Identify which cell holds the provided text, then report its [X, Y] central coordinate. 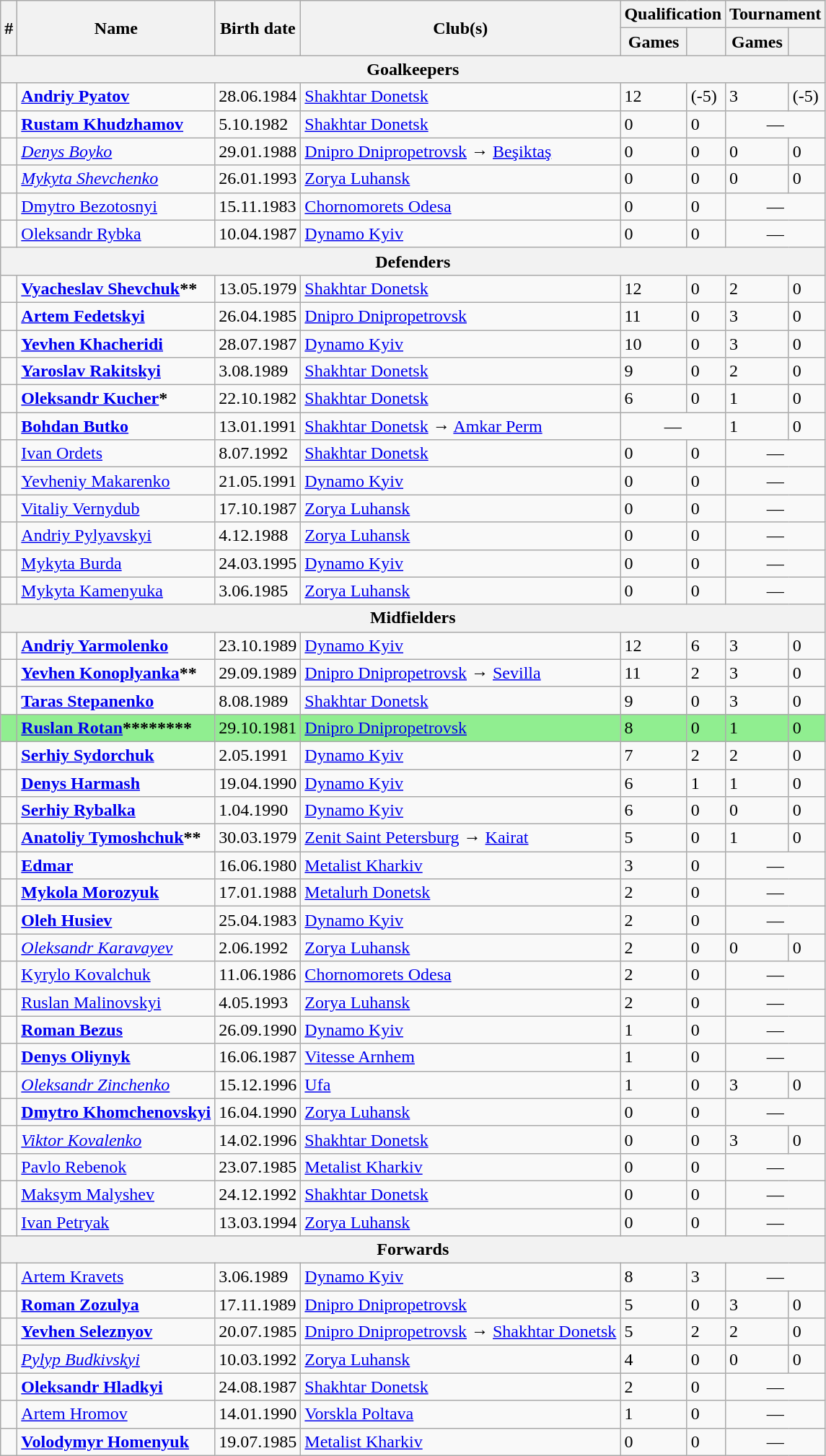
19.04.1990 [258, 782]
Pavlo Rebenok [116, 1167]
Vorskla Poltava [460, 1414]
24.03.1995 [258, 563]
3.06.1989 [258, 1277]
20.07.1985 [258, 1332]
Anatoliy Tymoshchuk** [116, 838]
28.07.1987 [258, 344]
Roman Zozulya [116, 1305]
Taras Stepanenko [116, 700]
Rustam Khudzhamov [116, 124]
23.10.1989 [258, 645]
22.10.1982 [258, 399]
2.05.1991 [258, 755]
26.01.1993 [258, 179]
10.03.1992 [258, 1359]
Name [116, 28]
Andriy Pylyavskyi [116, 536]
19.07.1985 [258, 1442]
Denys Oliynyk [116, 1057]
Ruslan Malinovskyi [116, 1002]
16.06.1987 [258, 1057]
13.01.1991 [258, 426]
Yevhen Khacheridi [116, 344]
Shakhtar Donetsk → Amkar Perm [460, 426]
14.02.1996 [258, 1139]
Yevhen Seleznyov [116, 1332]
24.08.1987 [258, 1387]
Ivan Ordets [116, 454]
Oleksandr Hladkyi [116, 1387]
Oleksandr Kucher* [116, 399]
Defenders [413, 261]
13.03.1994 [258, 1222]
Vitaliy Vernydub [116, 508]
Maksym Malyshev [116, 1194]
1.04.1990 [258, 811]
Dnipro Dnipropetrovsk → Beşiktaş [460, 151]
Yevheniy Makarenko [116, 481]
11.06.1986 [258, 975]
21.05.1991 [258, 481]
Pylyp Budkivskyi [116, 1359]
Vitesse Arnhem [460, 1057]
Goalkeepers [413, 69]
Oleksandr Karavayev [116, 948]
8.07.1992 [258, 454]
26.04.1985 [258, 316]
Dmytro Bezotosnyi [116, 206]
16.06.1980 [258, 865]
28.06.1984 [258, 97]
Bohdan Butko [116, 426]
15.11.1983 [258, 206]
Dmytro Khomchenovskyi [116, 1112]
Yaroslav Rakitskyi [116, 371]
29.01.1988 [258, 151]
Oleksandr Rybka [116, 234]
2.06.1992 [258, 948]
Artem Fedetskyi [116, 316]
Mykyta Kamenyuka [116, 591]
Mykola Morozyuk [116, 893]
13.05.1979 [258, 288]
Denys Harmash [116, 782]
8.08.1989 [258, 700]
Club(s) [460, 28]
17.11.1989 [258, 1305]
14.01.1990 [258, 1414]
29.10.1981 [258, 728]
4.05.1993 [258, 1002]
Artem Kravets [116, 1277]
Vyacheslav Shevchuk** [116, 288]
3.06.1985 [258, 591]
Dnipro Dnipropetrovsk → Sevilla [460, 673]
Birth date [258, 28]
Mykyta Burda [116, 563]
Edmar [116, 865]
Yevhen Konoplyanka** [116, 673]
23.07.1985 [258, 1167]
Denys Boyko [116, 151]
10 [654, 344]
10.04.1987 [258, 234]
30.03.1979 [258, 838]
26.09.1990 [258, 1030]
Mykyta Shevchenko [116, 179]
Roman Bezus [116, 1030]
16.04.1990 [258, 1112]
Serhiy Rybalka [116, 811]
Viktor Kovalenko [116, 1139]
Oleh Husiev [116, 920]
17.01.1988 [258, 893]
25.04.1983 [258, 920]
29.09.1989 [258, 673]
Kyrylo Kovalchuk [116, 975]
Serhiy Sydorchuk [116, 755]
Ufa [460, 1085]
Andriy Pyatov [116, 97]
Zenit Saint Petersburg → Kairat [460, 838]
4.12.1988 [258, 536]
17.10.1987 [258, 508]
Volodymyr Homenyuk [116, 1442]
Forwards [413, 1250]
Midfielders [413, 618]
Andriy Yarmolenko [116, 645]
15.12.1996 [258, 1085]
Ruslan Rotan******** [116, 728]
Qualification [673, 14]
# [9, 28]
3.08.1989 [258, 371]
5.10.1982 [258, 124]
Oleksandr Zinchenko [116, 1085]
Metalurh Donetsk [460, 893]
24.12.1992 [258, 1194]
Tournament [776, 14]
4 [654, 1359]
Dnipro Dnipropetrovsk → Shakhtar Donetsk [460, 1332]
7 [654, 755]
Ivan Petryak [116, 1222]
Artem Hromov [116, 1414]
